Return (X, Y) of the center of cell containing provided text 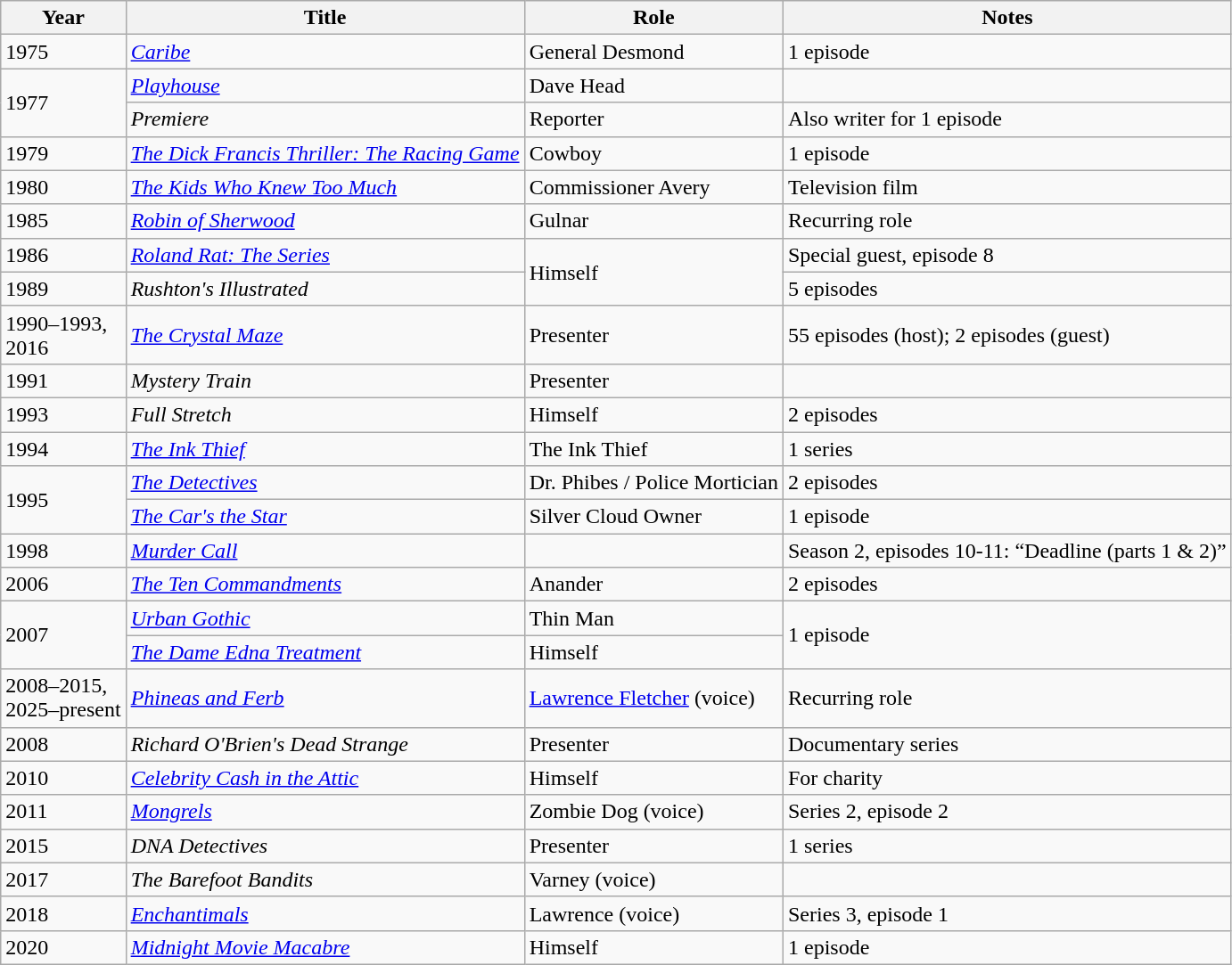
Thin Man (653, 618)
1989 (63, 289)
Cowboy (653, 153)
DNA Detectives (324, 846)
Reporter (653, 119)
Also writer for 1 episode (1007, 119)
The Detectives (324, 483)
Full Stretch (324, 414)
2007 (63, 635)
1975 (63, 52)
The Ten Commandments (324, 585)
1991 (63, 380)
Urban Gothic (324, 618)
2010 (63, 778)
Lawrence (voice) (653, 913)
5 episodes (1007, 289)
Year (63, 18)
55 episodes (host); 2 episodes (guest) (1007, 335)
Playhouse (324, 86)
Notes (1007, 18)
1980 (63, 187)
Mongrels (324, 812)
Documentary series (1007, 744)
Premiere (324, 119)
Role (653, 18)
General Desmond (653, 52)
2017 (63, 879)
2011 (63, 812)
Varney (voice) (653, 879)
1993 (63, 414)
Celebrity Cash in the Attic (324, 778)
Anander (653, 585)
2006 (63, 585)
Rushton's Illustrated (324, 289)
2015 (63, 846)
The Car's the Star (324, 517)
Murder Call (324, 551)
Series 3, episode 1 (1007, 913)
Robin of Sherwood (324, 221)
1986 (63, 255)
Season 2, episodes 10-11: “Deadline (parts 1 & 2)” (1007, 551)
Special guest, episode 8 (1007, 255)
Commissioner Avery (653, 187)
The Crystal Maze (324, 335)
The Barefoot Bandits (324, 879)
Title (324, 18)
Zombie Dog (voice) (653, 812)
Roland Rat: The Series (324, 255)
1994 (63, 448)
For charity (1007, 778)
1985 (63, 221)
The Dick Francis Thriller: The Racing Game (324, 153)
1998 (63, 551)
Caribe (324, 52)
Dr. Phibes / Police Mortician (653, 483)
2008–2015,2025–present (63, 699)
Enchantimals (324, 913)
1977 (63, 102)
Midnight Movie Macabre (324, 947)
Dave Head (653, 86)
Lawrence Fletcher (voice) (653, 699)
Mystery Train (324, 380)
1979 (63, 153)
Gulnar (653, 221)
Television film (1007, 187)
2020 (63, 947)
The Kids Who Knew Too Much (324, 187)
Phineas and Ferb (324, 699)
Series 2, episode 2 (1007, 812)
2008 (63, 744)
The Dame Edna Treatment (324, 652)
Silver Cloud Owner (653, 517)
1995 (63, 500)
1990–1993,2016 (63, 335)
2018 (63, 913)
Richard O'Brien's Dead Strange (324, 744)
